Return the [x, y] coordinate for the center point of the cell that contains the specified text.  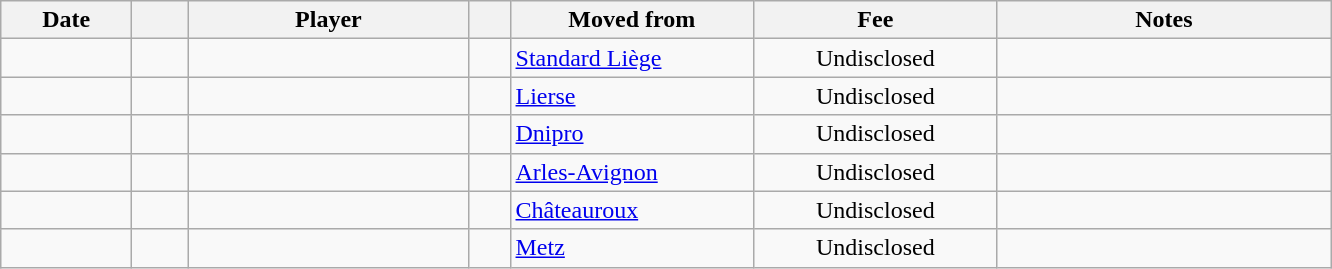
Fee [876, 20]
Dnipro [632, 134]
Châteauroux [632, 210]
Lierse [632, 96]
Date [66, 20]
Arles-Avignon [632, 172]
Notes [1164, 20]
Metz [632, 248]
Moved from [632, 20]
Player [328, 20]
Standard Liège [632, 58]
